Output the [X, Y] coordinate of the center of the cell containing the given text.  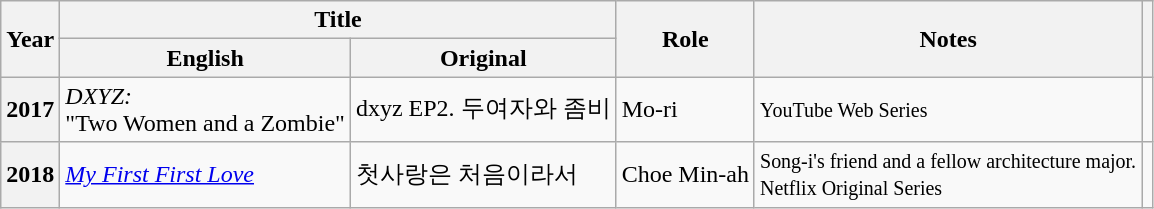
DXYZ:"Two Women and a Zombie" [206, 110]
YouTube Web Series [948, 110]
2018 [30, 174]
Year [30, 39]
My First First Love [206, 174]
2017 [30, 110]
Notes [948, 39]
Mo-ri [685, 110]
Original [483, 58]
Choe Min-ah [685, 174]
dxyz EP2. 두여자와 좀비 [483, 110]
Title [338, 20]
첫사랑은 처음이라서 [483, 174]
Song-i's friend and a fellow architecture major.Netflix Original Series [948, 174]
Role [685, 39]
English [206, 58]
